Find where the given text appears and provide that cell's center as [X, Y] coordinate. 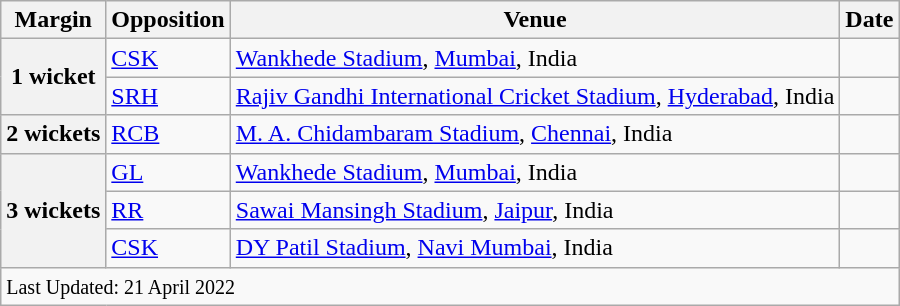
Last Updated: 21 April 2022 [450, 286]
GL [168, 172]
SRH [168, 96]
RR [168, 210]
RCB [168, 134]
M. A. Chidambaram Stadium, Chennai, India [535, 134]
Opposition [168, 20]
3 wickets [54, 210]
2 wickets [54, 134]
Date [870, 20]
DY Patil Stadium, Navi Mumbai, India [535, 248]
1 wicket [54, 77]
Rajiv Gandhi International Cricket Stadium, Hyderabad, India [535, 96]
Margin [54, 20]
Venue [535, 20]
Sawai Mansingh Stadium, Jaipur, India [535, 210]
